Return [x, y] of the center of cell containing provided text 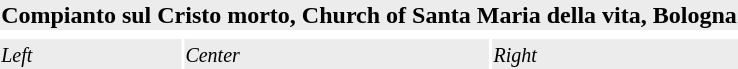
Center [336, 54]
Right [615, 54]
Left [90, 54]
